Extract the [x, y] coordinate from the center of the cell holding the provided text.  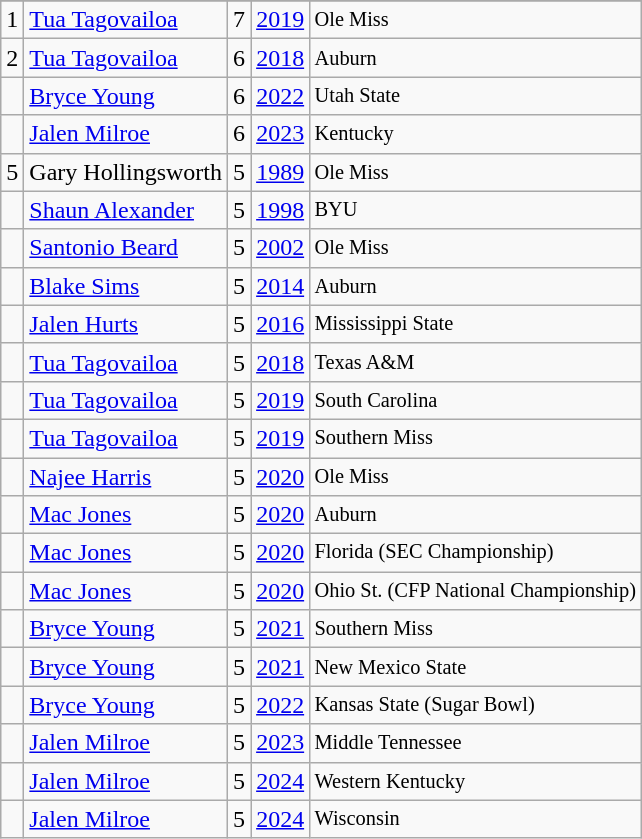
1 [12, 20]
South Carolina [476, 400]
1998 [280, 210]
2014 [280, 286]
Shaun Alexander [126, 210]
Jalen Hurts [126, 324]
7 [240, 20]
Ohio St. (CFP National Championship) [476, 591]
Blake Sims [126, 286]
Western Kentucky [476, 781]
Kentucky [476, 134]
Najee Harris [126, 477]
Mississippi State [476, 324]
1989 [280, 172]
2016 [280, 324]
New Mexico State [476, 667]
Florida (SEC Championship) [476, 553]
Utah State [476, 96]
Kansas State (Sugar Bowl) [476, 705]
BYU [476, 210]
Gary Hollingsworth [126, 172]
Santonio Beard [126, 248]
Wisconsin [476, 819]
2002 [280, 248]
Middle Tennessee [476, 743]
Texas A&M [476, 362]
2 [12, 58]
